Return (x, y) of the center of cell containing provided text 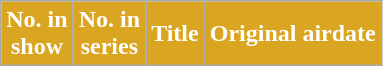
Original airdate (292, 34)
Title (176, 34)
No. in show (37, 34)
No. in series (109, 34)
